For the text-containing cell, return its midpoint in [x, y] coordinate format. 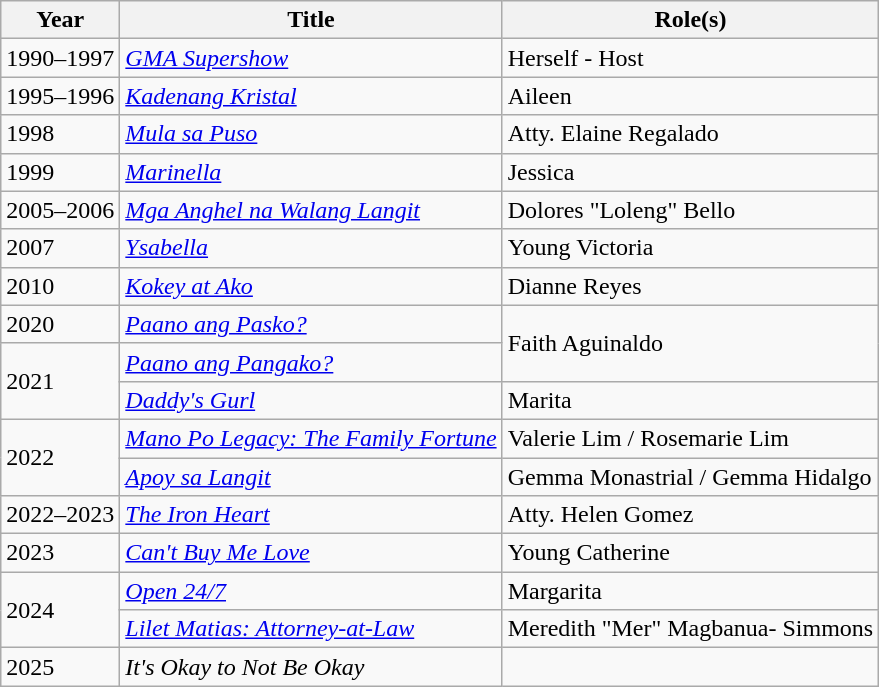
Mano Po Legacy: The Family Fortune [311, 438]
Marita [690, 400]
1990–1997 [60, 58]
Jessica [690, 172]
It's Okay to Not Be Okay [311, 667]
GMA Supershow [311, 58]
Title [311, 20]
Dianne Reyes [690, 286]
Valerie Lim / Rosemarie Lim [690, 438]
The Iron Heart [311, 515]
Mula sa Puso [311, 134]
2024 [60, 610]
Kadenang Kristal [311, 96]
Can't Buy Me Love [311, 553]
Apoy sa Langit [311, 477]
2021 [60, 381]
Meredith "Mer" Magbanua- Simmons [690, 629]
1999 [60, 172]
Atty. Helen Gomez [690, 515]
2022–2023 [60, 515]
2022 [60, 457]
1998 [60, 134]
Ysabella [311, 248]
Paano ang Pangako? [311, 362]
Lilet Matias: Attorney-at-Law [311, 629]
Atty. Elaine Regalado [690, 134]
Paano ang Pasko? [311, 324]
Aileen [690, 96]
2025 [60, 667]
Role(s) [690, 20]
Daddy's Gurl [311, 400]
Kokey at Ako [311, 286]
2010 [60, 286]
Year [60, 20]
Marinella [311, 172]
Dolores "Loleng" Bello [690, 210]
Gemma Monastrial / Gemma Hidalgo [690, 477]
2005–2006 [60, 210]
Mga Anghel na Walang Langit [311, 210]
1995–1996 [60, 96]
Open 24/7 [311, 591]
Herself - Host [690, 58]
Faith Aguinaldo [690, 343]
Young Catherine [690, 553]
2020 [60, 324]
Margarita [690, 591]
2007 [60, 248]
2023 [60, 553]
Young Victoria [690, 248]
